Identify which cell holds the provided text, then report its [X, Y] central coordinate. 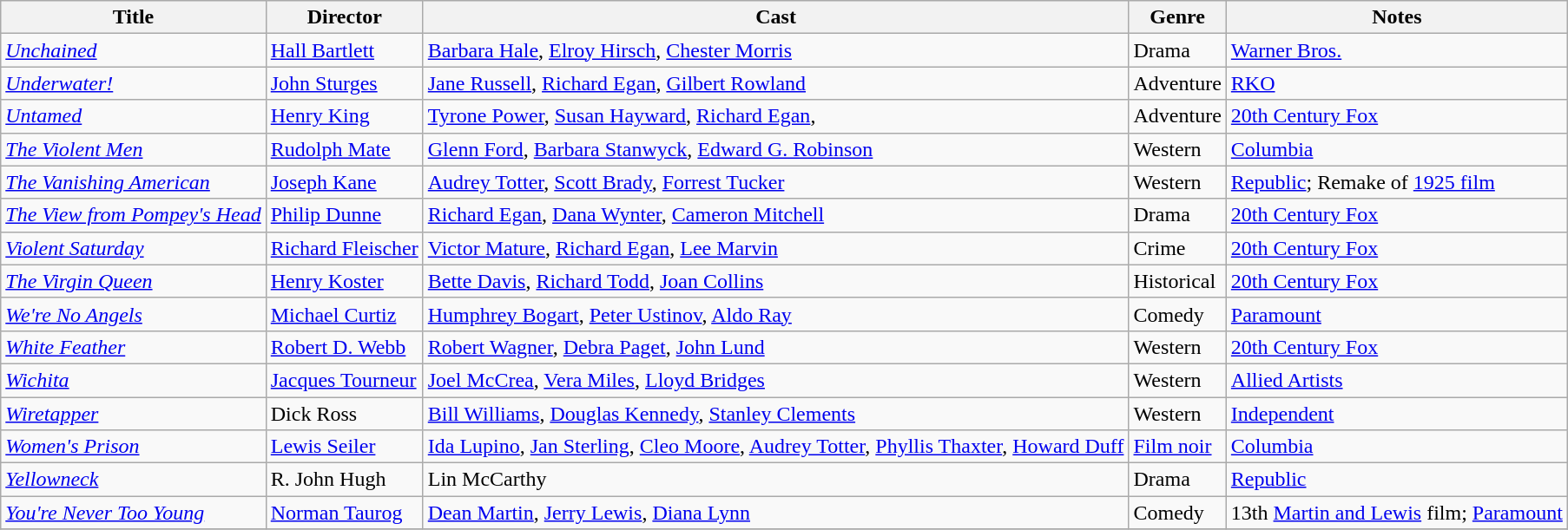
Victor Mature, Richard Egan, Lee Marvin [776, 248]
Lin McCarthy [776, 480]
Crime [1177, 248]
You're Never Too Young [134, 513]
RKO [1396, 83]
Michael Curtiz [344, 314]
Paramount [1396, 314]
Republic; Remake of 1925 film [1396, 182]
Lewis Seiler [344, 447]
Genre [1177, 17]
The View from Pompey's Head [134, 215]
The Vanishing American [134, 182]
Wiretapper [134, 414]
Violent Saturday [134, 248]
Ida Lupino, Jan Sterling, Cleo Moore, Audrey Totter, Phyllis Thaxter, Howard Duff [776, 447]
Director [344, 17]
Robert D. Webb [344, 347]
We're No Angels [134, 314]
Humphrey Bogart, Peter Ustinov, Aldo Ray [776, 314]
Henry Koster [344, 281]
Joel McCrea, Vera Miles, Lloyd Bridges [776, 380]
John Sturges [344, 83]
Joseph Kane [344, 182]
White Feather [134, 347]
Title [134, 17]
Barbara Hale, Elroy Hirsch, Chester Morris [776, 50]
Glenn Ford, Barbara Stanwyck, Edward G. Robinson [776, 149]
Underwater! [134, 83]
Richard Fleischer [344, 248]
Norman Taurog [344, 513]
Robert Wagner, Debra Paget, John Lund [776, 347]
13th Martin and Lewis film; Paramount [1396, 513]
Cast [776, 17]
Untamed [134, 116]
Richard Egan, Dana Wynter, Cameron Mitchell [776, 215]
Henry King [344, 116]
Jacques Tourneur [344, 380]
Audrey Totter, Scott Brady, Forrest Tucker [776, 182]
Warner Bros. [1396, 50]
Philip Dunne [344, 215]
Dick Ross [344, 414]
Unchained [134, 50]
Yellowneck [134, 480]
Notes [1396, 17]
Republic [1396, 480]
Dean Martin, Jerry Lewis, Diana Lynn [776, 513]
Bette Davis, Richard Todd, Joan Collins [776, 281]
The Virgin Queen [134, 281]
Rudolph Mate [344, 149]
Hall Bartlett [344, 50]
Film noir [1177, 447]
Women's Prison [134, 447]
The Violent Men [134, 149]
Tyrone Power, Susan Hayward, Richard Egan, [776, 116]
R. John Hugh [344, 480]
Jane Russell, Richard Egan, Gilbert Rowland [776, 83]
Independent [1396, 414]
Bill Williams, Douglas Kennedy, Stanley Clements [776, 414]
Allied Artists [1396, 380]
Wichita [134, 380]
Historical [1177, 281]
